Search for the cell housing the specified text and yield its (X, Y) center coordinate. 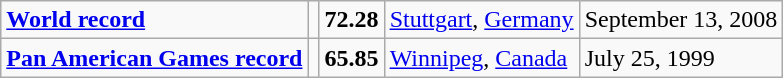
July 25, 1999 (681, 58)
72.28 (352, 20)
Winnipeg, Canada (482, 58)
September 13, 2008 (681, 20)
Pan American Games record (154, 58)
65.85 (352, 58)
Stuttgart, Germany (482, 20)
World record (154, 20)
